Identify which cell holds the provided text, then report its (x, y) central coordinate. 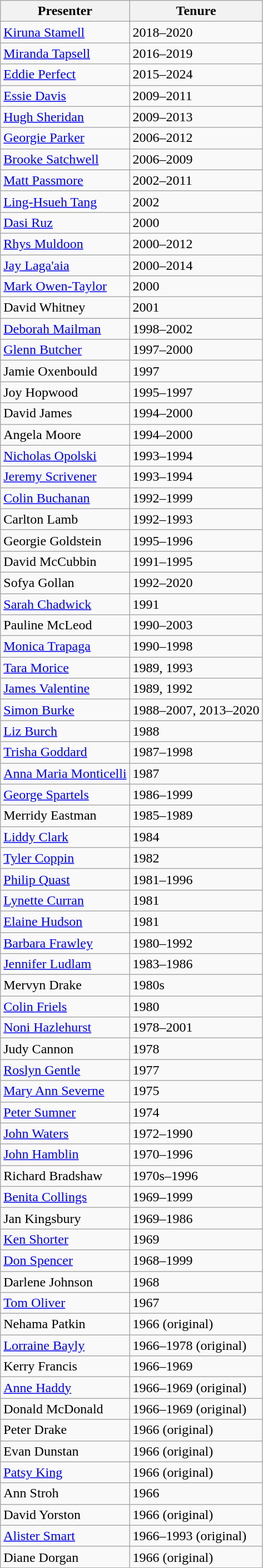
David James (65, 413)
1970s–1996 (196, 1176)
Colin Friels (65, 1007)
Sofya Gollan (65, 583)
Joy Hopwood (65, 392)
1977 (196, 1070)
2006–2009 (196, 159)
2006–2012 (196, 138)
Lorraine Bayly (65, 1345)
Angela Moore (65, 435)
1969–1999 (196, 1197)
Kerry Francis (65, 1367)
1978 (196, 1049)
1966–1969 (196, 1367)
1974 (196, 1112)
Deborah Mailman (65, 329)
1978–2001 (196, 1028)
1981–1996 (196, 879)
Tyler Coppin (65, 858)
1966 (196, 1493)
Benita Collings (65, 1197)
1975 (196, 1091)
1969 (196, 1239)
1997–2000 (196, 350)
2009–2011 (196, 96)
Tenure (196, 11)
1987–1998 (196, 752)
Rhys Muldoon (65, 244)
1967 (196, 1303)
1990–2003 (196, 625)
2002–2011 (196, 180)
Don Spencer (65, 1260)
Mervyn Drake (65, 985)
Pauline McLeod (65, 625)
John Hamblin (65, 1155)
Georgie Parker (65, 138)
Tom Oliver (65, 1303)
1968 (196, 1281)
2001 (196, 308)
Liz Burch (65, 731)
1984 (196, 837)
Hugh Sheridan (65, 117)
1980 (196, 1007)
George Spartels (65, 795)
Brooke Satchwell (65, 159)
1986–1999 (196, 795)
1989, 1992 (196, 689)
1990–1998 (196, 647)
1995–1997 (196, 392)
Merridy Eastman (65, 816)
Ling-Hsueh Tang (65, 201)
2009–2013 (196, 117)
Georgie Goldstein (65, 540)
Nehama Patkin (65, 1324)
Diane Dorgan (65, 1557)
1988–2007, 2013–2020 (196, 710)
Richard Bradshaw (65, 1176)
Alister Smart (65, 1536)
Donald McDonald (65, 1409)
1980–1992 (196, 943)
Nicholas Opolski (65, 456)
Matt Passmore (65, 180)
Tara Morice (65, 668)
Glenn Butcher (65, 350)
James Valentine (65, 689)
2000–2014 (196, 265)
Peter Sumner (65, 1112)
2002 (196, 201)
Darlene Johnson (65, 1281)
Jennifer Ludlam (65, 964)
Eddie Perfect (65, 75)
Patsy King (65, 1472)
1983–1986 (196, 964)
1985–1989 (196, 816)
Peter Drake (65, 1430)
Roslyn Gentle (65, 1070)
Sarah Chadwick (65, 604)
Miranda Tapsell (65, 53)
David Whitney (65, 308)
1997 (196, 371)
1992–1993 (196, 519)
2015–2024 (196, 75)
Barbara Frawley (65, 943)
Ken Shorter (65, 1239)
2000–2012 (196, 244)
Mary Ann Severne (65, 1091)
Judy Cannon (65, 1049)
1998–2002 (196, 329)
2016–2019 (196, 53)
Jeremy Scrivener (65, 477)
Trisha Goddard (65, 752)
1969–1986 (196, 1218)
Dasi Ruz (65, 223)
2018–2020 (196, 32)
Ann Stroh (65, 1493)
1992–2020 (196, 583)
Philip Quast (65, 879)
Lynette Curran (65, 900)
Essie Davis (65, 96)
Kiruna Stamell (65, 32)
Mark Owen-Taylor (65, 287)
David McCubbin (65, 561)
1966–1993 (original) (196, 1536)
1991–1995 (196, 561)
Carlton Lamb (65, 519)
1989, 1993 (196, 668)
Colin Buchanan (65, 498)
Jan Kingsbury (65, 1218)
Presenter (65, 11)
1972–1990 (196, 1133)
Liddy Clark (65, 837)
1987 (196, 773)
1988 (196, 731)
1992–1999 (196, 498)
1982 (196, 858)
David Yorston (65, 1515)
Noni Hazlehurst (65, 1028)
Simon Burke (65, 710)
Jamie Oxenbould (65, 371)
1980s (196, 985)
Anna Maria Monticelli (65, 773)
Anne Haddy (65, 1388)
1970–1996 (196, 1155)
1968–1999 (196, 1260)
1991 (196, 604)
1966–1978 (original) (196, 1345)
1995–1996 (196, 540)
Jay Laga'aia (65, 265)
Elaine Hudson (65, 921)
John Waters (65, 1133)
Evan Dunstan (65, 1451)
Monica Trapaga (65, 647)
